Provide the (x, y) coordinate of the cell's center where the given text is located.  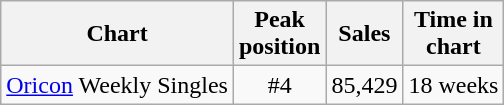
Oricon Weekly Singles (118, 85)
18 weeks (454, 85)
Chart (118, 34)
#4 (279, 85)
Time inchart (454, 34)
Peakposition (279, 34)
85,429 (364, 85)
Sales (364, 34)
